Locate the cell with the specified text and output its [X, Y] center coordinate. 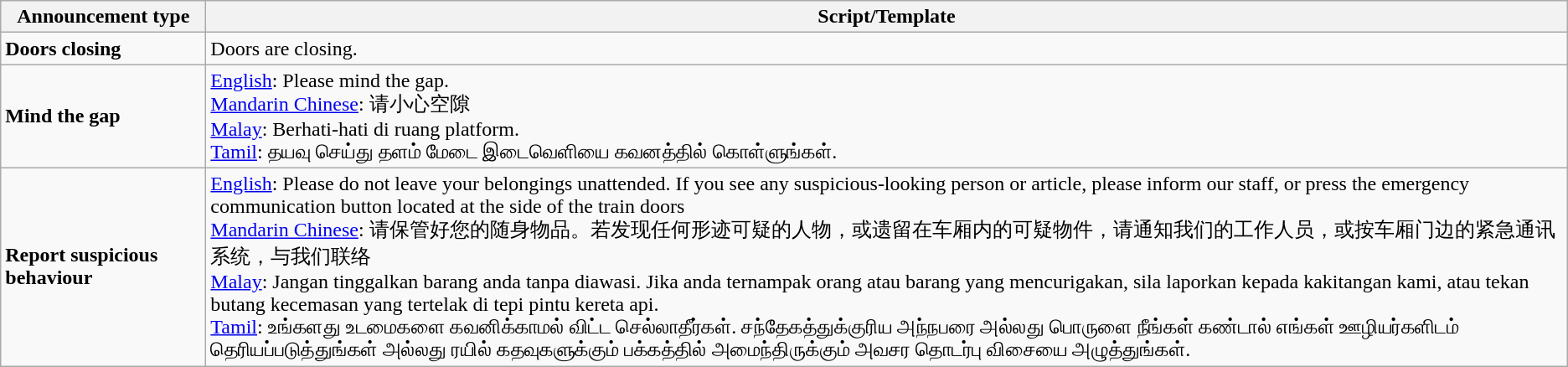
Script/Template [886, 17]
Doors closing [104, 49]
Announcement type [104, 17]
Mind the gap [104, 116]
Doors are closing. [886, 49]
Report suspicious behaviour [104, 266]
